Capture the cell that displays the provided text and extract its [x, y] central coordinate. 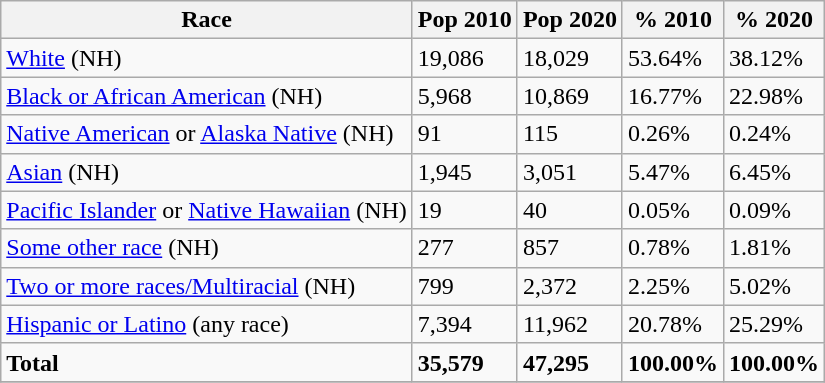
1,945 [464, 172]
40 [570, 210]
Asian (NH) [207, 172]
115 [570, 134]
5.47% [672, 172]
1.81% [774, 248]
Hispanic or Latino (any race) [207, 324]
16.77% [672, 96]
91 [464, 134]
Two or more races/Multiracial (NH) [207, 286]
799 [464, 286]
5,968 [464, 96]
47,295 [570, 362]
53.64% [672, 58]
11,962 [570, 324]
22.98% [774, 96]
Black or African American (NH) [207, 96]
10,869 [570, 96]
857 [570, 248]
0.05% [672, 210]
Pacific Islander or Native Hawaiian (NH) [207, 210]
2.25% [672, 286]
2,372 [570, 286]
Pop 2020 [570, 20]
35,579 [464, 362]
0.26% [672, 134]
18,029 [570, 58]
19 [464, 210]
5.02% [774, 286]
0.09% [774, 210]
% 2020 [774, 20]
Native American or Alaska Native (NH) [207, 134]
% 2010 [672, 20]
20.78% [672, 324]
Some other race (NH) [207, 248]
Total [207, 362]
Race [207, 20]
277 [464, 248]
White (NH) [207, 58]
3,051 [570, 172]
0.24% [774, 134]
7,394 [464, 324]
6.45% [774, 172]
25.29% [774, 324]
Pop 2010 [464, 20]
38.12% [774, 58]
0.78% [672, 248]
19,086 [464, 58]
